Find where the given text appears and provide that cell's center as (x, y) coordinate. 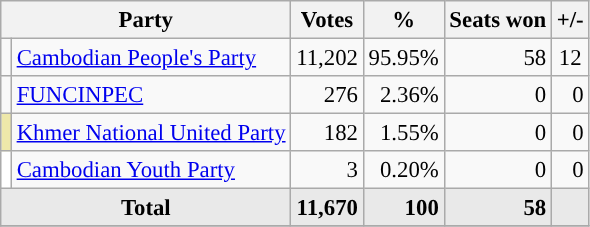
% (404, 20)
FUNCINPEC (150, 95)
276 (327, 95)
Party (146, 20)
Seats won (498, 20)
2.36% (404, 95)
Cambodian Youth Party (150, 170)
Votes (327, 20)
12 (571, 58)
0.20% (404, 170)
+/- (571, 20)
Khmer National United Party (150, 133)
11,670 (327, 208)
3 (327, 170)
100 (404, 208)
Cambodian People's Party (150, 58)
Total (146, 208)
182 (327, 133)
1.55% (404, 133)
95.95% (404, 58)
11,202 (327, 58)
